Pinpoint the cell where the given text exists, returning its [x, y] midpoint coordinate. 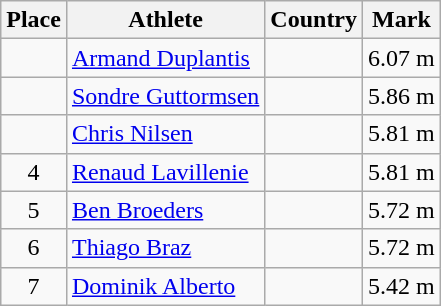
Dominik Alberto [165, 286]
5.86 m [402, 96]
5 [34, 210]
Sondre Guttormsen [165, 96]
6 [34, 248]
7 [34, 286]
6.07 m [402, 58]
4 [34, 172]
5.42 m [402, 286]
Mark [402, 20]
Country [314, 20]
Armand Duplantis [165, 58]
Athlete [165, 20]
Ben Broeders [165, 210]
Thiago Braz [165, 248]
Renaud Lavillenie [165, 172]
Place [34, 20]
Chris Nilsen [165, 134]
